For the text-containing cell, return its midpoint in [X, Y] coordinate format. 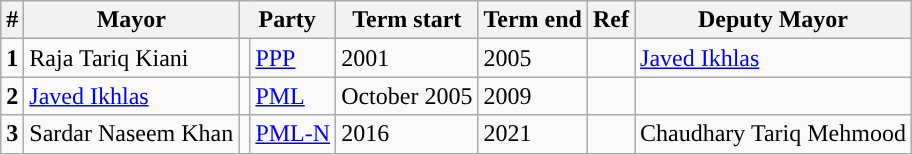
2021 [533, 134]
2016 [407, 134]
Sardar Naseem Khan [132, 134]
Deputy Mayor [774, 20]
October 2005 [407, 96]
2005 [533, 58]
Term end [533, 20]
2001 [407, 58]
Chaudhary Tariq Mehmood [774, 134]
PPP [293, 58]
PML-N [293, 134]
3 [12, 134]
Mayor [132, 20]
# [12, 20]
Party [288, 20]
PML [293, 96]
2009 [533, 96]
Raja Tariq Kiani [132, 58]
2 [12, 96]
Ref [610, 20]
1 [12, 58]
Term start [407, 20]
